Return the [x, y] coordinate for the center point of the cell that contains the specified text.  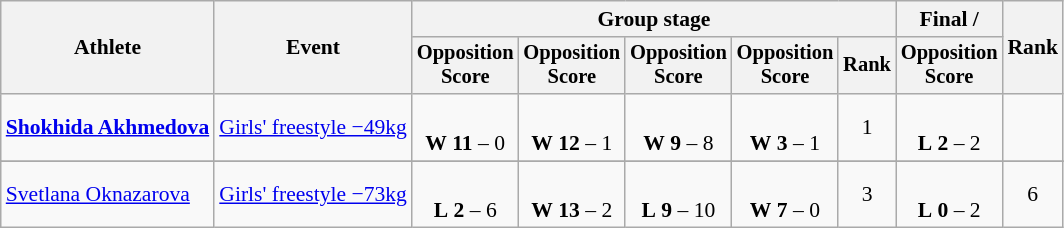
Svetlana Oknazarova [108, 194]
L 2 – 6 [466, 194]
W 11 – 0 [466, 128]
W 13 – 2 [572, 194]
W 3 – 1 [786, 128]
Shokhida Akhmedova [108, 128]
Girls' freestyle −49kg [313, 128]
W 12 – 1 [572, 128]
L 9 – 10 [678, 194]
L 2 – 2 [950, 128]
Event [313, 48]
Athlete [108, 48]
Group stage [654, 19]
Final / [950, 19]
1 [867, 128]
6 [1032, 194]
3 [867, 194]
W 7 – 0 [786, 194]
W 9 – 8 [678, 128]
L 0 – 2 [950, 194]
Girls' freestyle −73kg [313, 194]
